For the text-containing cell, return its midpoint in (x, y) coordinate format. 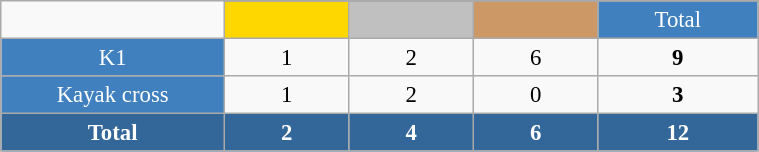
9 (678, 58)
4 (411, 133)
K1 (113, 58)
12 (678, 133)
3 (678, 95)
0 (536, 95)
Kayak cross (113, 95)
